Determine the [X, Y] coordinate at the center of the cell enclosing the given text.  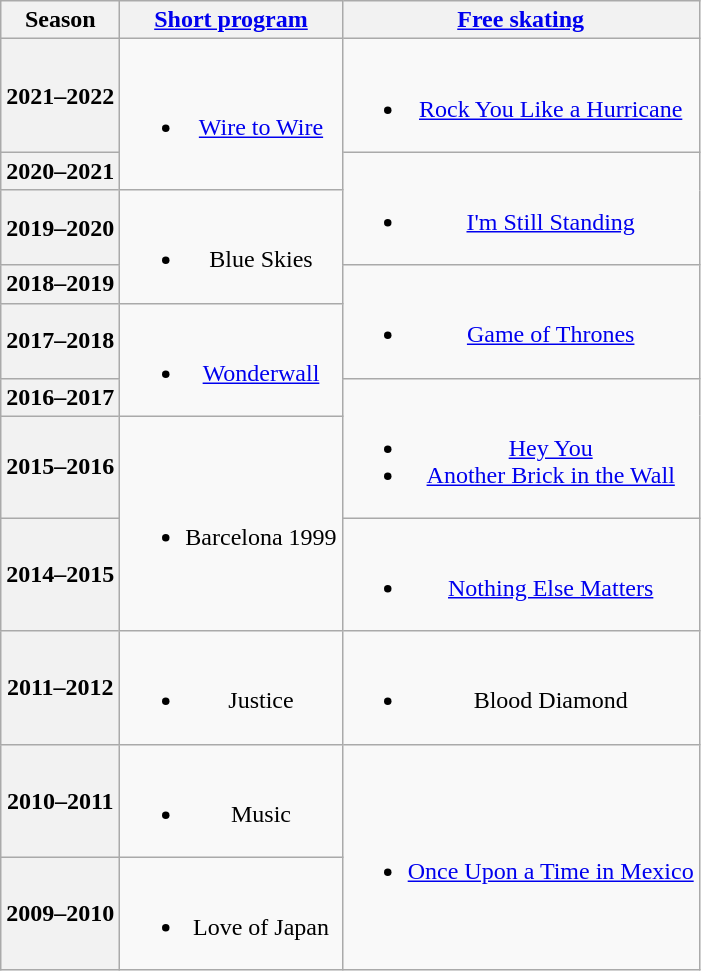
2009–2010 [60, 914]
Short program [231, 20]
2018–2019 [60, 284]
2010–2011 [60, 800]
Season [60, 20]
I'm Still Standing [520, 208]
Nothing Else Matters [520, 574]
Free skating [520, 20]
2021–2022 [60, 96]
Hey You Another Brick in the Wall [520, 448]
Once Upon a Time in Mexico [520, 857]
2011–2012 [60, 688]
Wonderwall [231, 360]
Justice [231, 688]
Game of Thrones [520, 322]
2016–2017 [60, 397]
2019–2020 [60, 228]
Wire to Wire [231, 114]
2020–2021 [60, 171]
Rock You Like a Hurricane [520, 96]
2017–2018 [60, 340]
Music [231, 800]
Blood Diamond [520, 688]
2014–2015 [60, 574]
Barcelona 1999 [231, 524]
Love of Japan [231, 914]
Blue Skies [231, 246]
2015–2016 [60, 467]
